Extract the [X, Y] coordinate from the center of the cell holding the provided text.  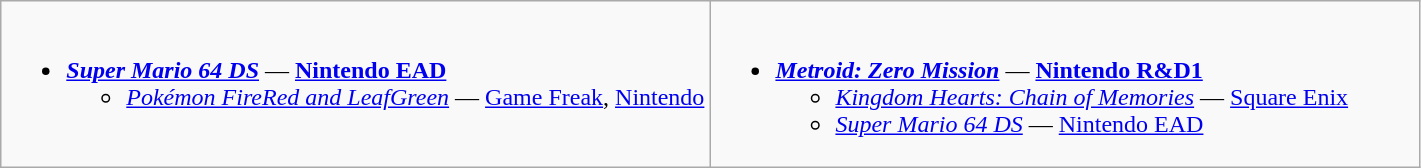
Super Mario 64 DS — Nintendo EADPokémon FireRed and LeafGreen — Game Freak, Nintendo [356, 84]
Metroid: Zero Mission — Nintendo R&D1Kingdom Hearts: Chain of Memories — Square EnixSuper Mario 64 DS — Nintendo EAD [1064, 84]
